Find where the given text appears and provide that cell's center as (X, Y) coordinate. 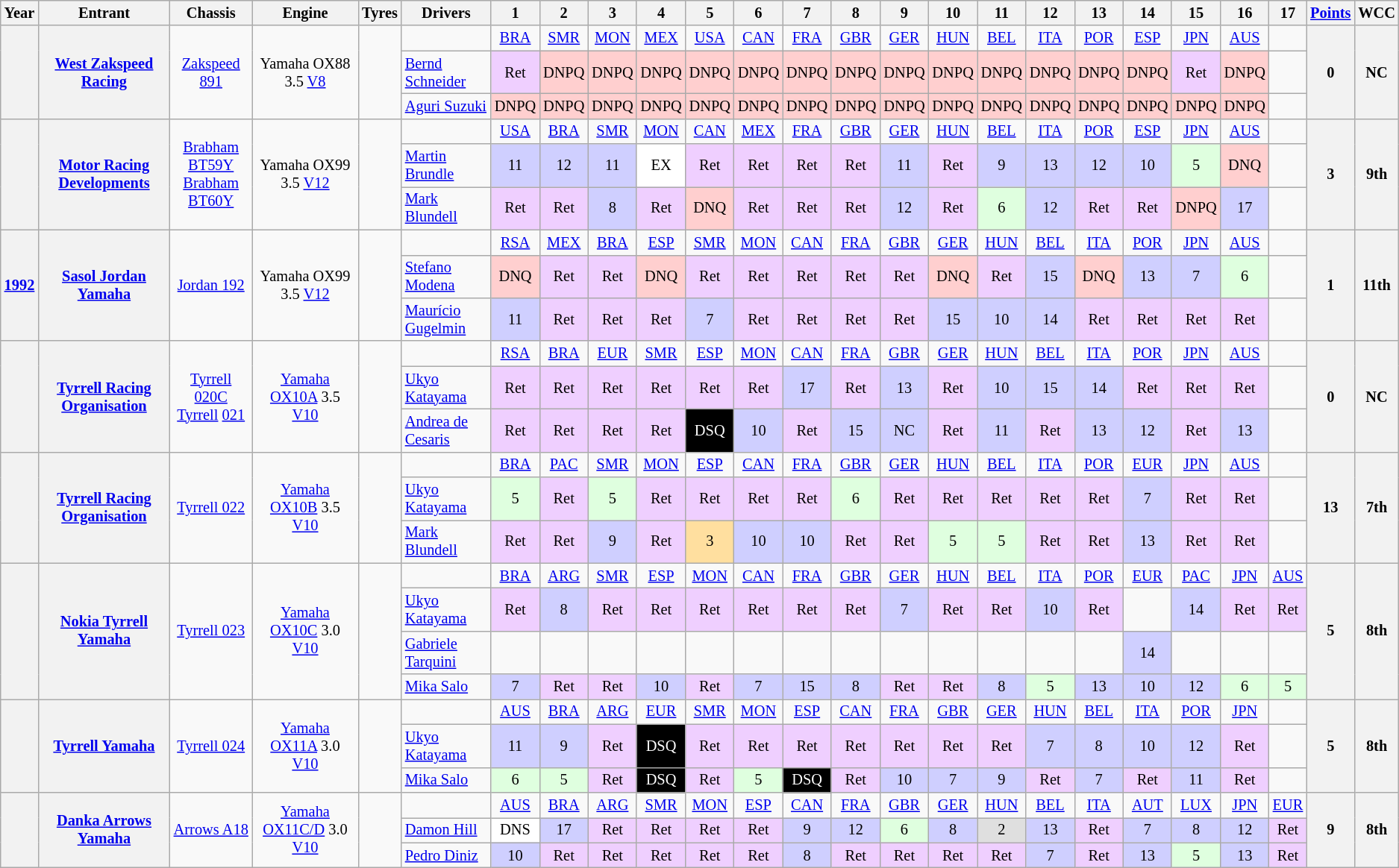
DNS (515, 830)
Jordan 192 (211, 285)
Sasol Jordan Yamaha (104, 285)
Andrea de Cesaris (446, 430)
Tyrrell 023 (211, 631)
Yamaha OX10A 3.5 V10 (306, 397)
Yamaha OX10C 3.0 V10 (306, 631)
Entrant (104, 13)
Yamaha OX88 3.5 V8 (306, 72)
Yamaha OX10B 3.5 V10 (306, 507)
Chassis (211, 13)
Yamaha OX11C/D 3.0 V10 (306, 829)
Gabriele Tarquini (446, 652)
1992 (19, 285)
Maurício Gugelmin (446, 319)
Nokia Tyrrell Yamaha (104, 631)
7th (1377, 507)
Pedro Diniz (446, 855)
Damon Hill (446, 830)
Danka Arrows Yamaha (104, 829)
Tyrrell 020CTyrrell 021 (211, 397)
Tyrrell Yamaha (104, 746)
Tyrrell 024 (211, 746)
Drivers (446, 13)
Brabham BT59YBrabham BT60Y (211, 174)
Tyrrell 022 (211, 507)
Points (1330, 13)
Stefano Modena (446, 277)
Martin Brundle (446, 166)
AUT (1148, 805)
Aguri Suzuki (446, 106)
16 (1245, 13)
Zakspeed 891 (211, 72)
4 (661, 13)
LUX (1195, 805)
Arrows A18 (211, 829)
WCC (1377, 13)
Engine (306, 13)
9th (1377, 174)
Bernd Schneider (446, 72)
11th (1377, 285)
Tyres (380, 13)
West Zakspeed Racing (104, 72)
EX (661, 166)
Motor Racing Developments (104, 174)
Year (19, 13)
Yamaha OX11A 3.0 V10 (306, 746)
